Return (X, Y) of the center of cell containing provided text 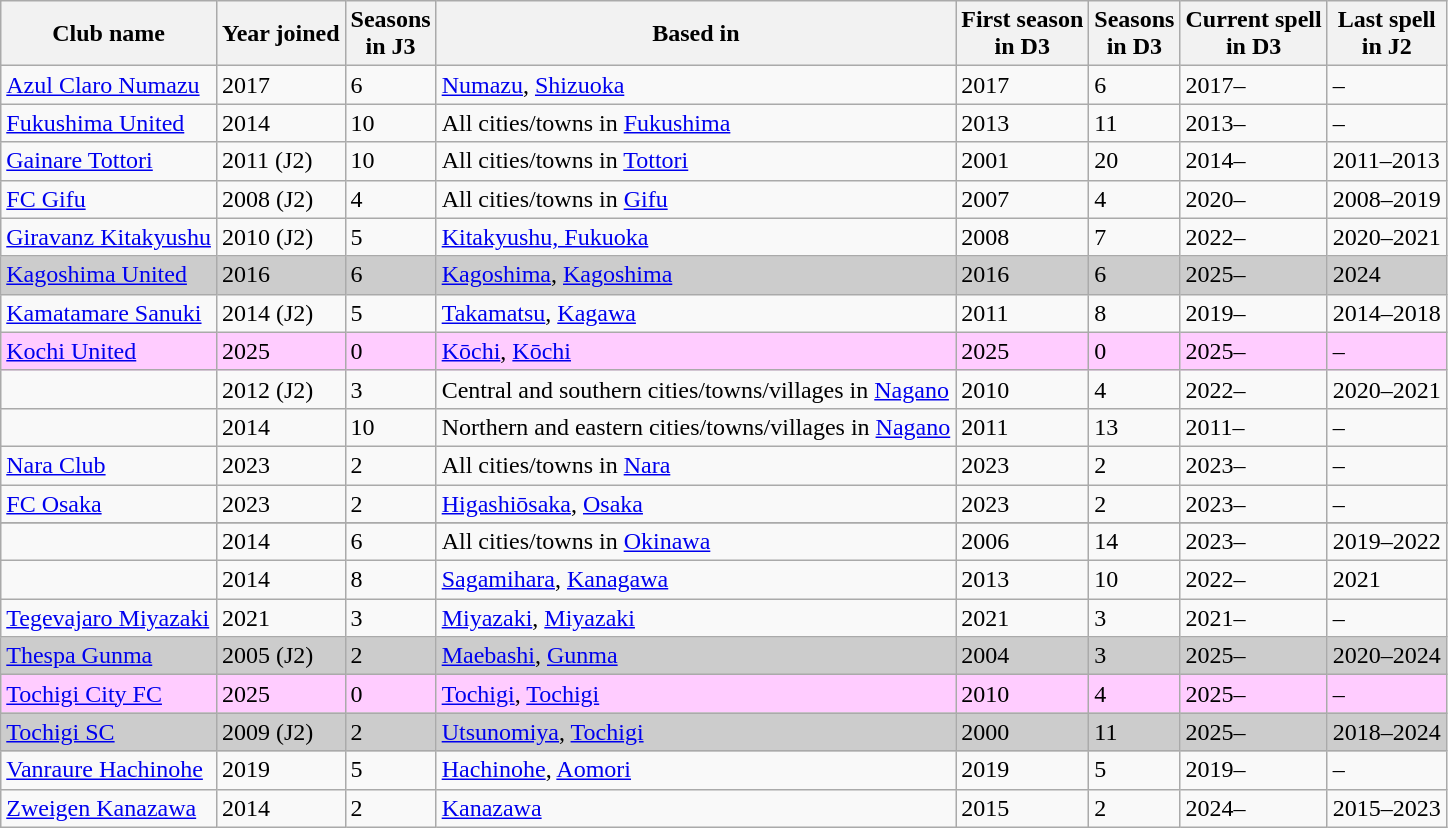
Last spellin J2 (1386, 34)
2014 (J2) (280, 313)
First seasonin D3 (1022, 34)
2010 (J2) (280, 237)
14 (1134, 542)
Thespa Gunma (109, 656)
2008 (1022, 237)
Central and southern cities/towns/villages in Nagano (696, 389)
Tochigi City FC (109, 694)
All cities/towns in Fukushima (696, 123)
Fukushima United (109, 123)
Tochigi SC (109, 732)
Takamatsu, Kagawa (696, 313)
Kamatamare Sanuki (109, 313)
Kochi United (109, 351)
2020–2024 (1386, 656)
2021– (1254, 618)
Based in (696, 34)
2006 (1022, 542)
2014– (1254, 161)
20 (1134, 161)
Sagamihara, Kanagawa (696, 580)
Higashiōsaka, Osaka (696, 503)
Kagoshima, Kagoshima (696, 275)
2001 (1022, 161)
Seasonsin D3 (1134, 34)
Azul Claro Numazu (109, 85)
FC Gifu (109, 199)
2019–2022 (1386, 542)
2000 (1022, 732)
Gainare Tottori (109, 161)
All cities/towns in Tottori (696, 161)
Kagoshima United (109, 275)
Utsunomiya, Tochigi (696, 732)
Giravanz Kitakyushu (109, 237)
All cities/towns in Nara (696, 465)
All cities/towns in Okinawa (696, 542)
2018–2024 (1386, 732)
2009 (J2) (280, 732)
Maebashi, Gunma (696, 656)
Miyazaki, Miyazaki (696, 618)
FC Osaka (109, 503)
2024 (1386, 275)
Seasonsin J3 (390, 34)
Nara Club (109, 465)
2015–2023 (1386, 808)
Northern and eastern cities/towns/villages in Nagano (696, 427)
Vanraure Hachinohe (109, 770)
2008–2019 (1386, 199)
2020– (1254, 199)
2008 (J2) (280, 199)
2011 (J2) (280, 161)
Tochigi, Tochigi (696, 694)
7 (1134, 237)
2024– (1254, 808)
2013– (1254, 123)
2005 (J2) (280, 656)
2004 (1022, 656)
Kanazawa (696, 808)
2012 (J2) (280, 389)
Kitakyushu, Fukuoka (696, 237)
Hachinohe, Aomori (696, 770)
Numazu, Shizuoka (696, 85)
Tegevajaro Miyazaki (109, 618)
Year joined (280, 34)
2011–2013 (1386, 161)
13 (1134, 427)
2007 (1022, 199)
Current spellin D3 (1254, 34)
2015 (1022, 808)
Kōchi, Kōchi (696, 351)
2011– (1254, 427)
2014–2018 (1386, 313)
2017– (1254, 85)
All cities/towns in Gifu (696, 199)
Club name (109, 34)
Zweigen Kanazawa (109, 808)
